Capture the cell that displays the provided text and extract its (X, Y) central coordinate. 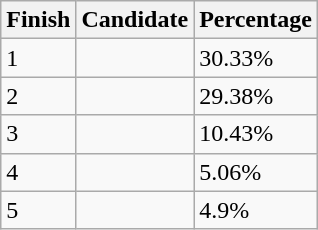
Candidate (135, 20)
4 (38, 172)
10.43% (256, 134)
30.33% (256, 58)
5.06% (256, 172)
29.38% (256, 96)
5 (38, 210)
1 (38, 58)
Percentage (256, 20)
2 (38, 96)
Finish (38, 20)
3 (38, 134)
4.9% (256, 210)
